Search for the cell housing the specified text and yield its [X, Y] center coordinate. 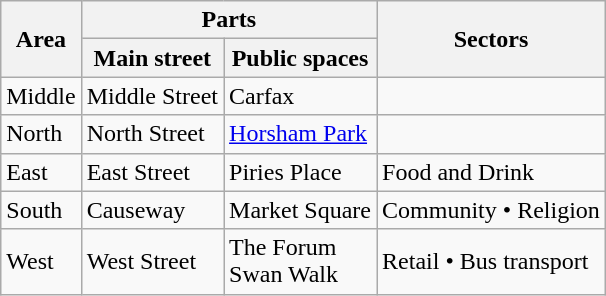
Area [41, 39]
East [41, 172]
Middle Street [152, 96]
Retail • Bus transport [492, 262]
Piries Place [300, 172]
Parts [228, 20]
Market Square [300, 210]
The ForumSwan Walk [300, 262]
Horsham Park [300, 134]
Community • Religion [492, 210]
Causeway [152, 210]
West [41, 262]
Sectors [492, 39]
North [41, 134]
Carfax [300, 96]
West Street [152, 262]
Middle [41, 96]
South [41, 210]
East Street [152, 172]
Main street [152, 58]
Food and Drink [492, 172]
Public spaces [300, 58]
North Street [152, 134]
